Search for the cell housing the specified text and yield its [X, Y] center coordinate. 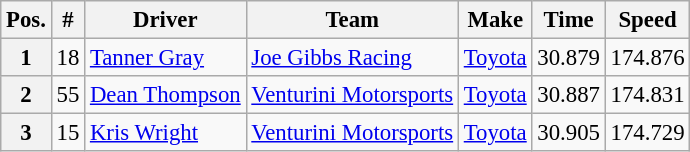
30.905 [568, 133]
55 [68, 95]
18 [68, 58]
2 [26, 95]
Pos. [26, 20]
15 [68, 133]
1 [26, 58]
30.879 [568, 58]
174.729 [648, 133]
3 [26, 133]
Team [352, 20]
Speed [648, 20]
# [68, 20]
174.831 [648, 95]
Time [568, 20]
Tanner Gray [166, 58]
30.887 [568, 95]
Dean Thompson [166, 95]
Make [495, 20]
Joe Gibbs Racing [352, 58]
Kris Wright [166, 133]
174.876 [648, 58]
Driver [166, 20]
